Output the [X, Y] coordinate of the center of the cell containing the given text.  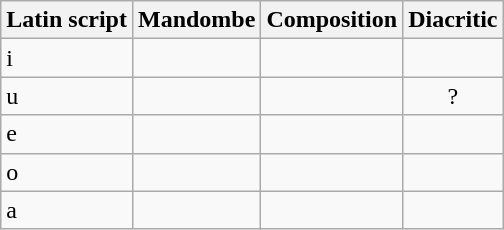
o [67, 172]
a [67, 210]
i [67, 58]
u [67, 96]
Latin script [67, 20]
e [67, 134]
? [453, 96]
Composition [332, 20]
Mandombe [196, 20]
Diacritic [453, 20]
